Identify which cell holds the provided text, then report its (x, y) central coordinate. 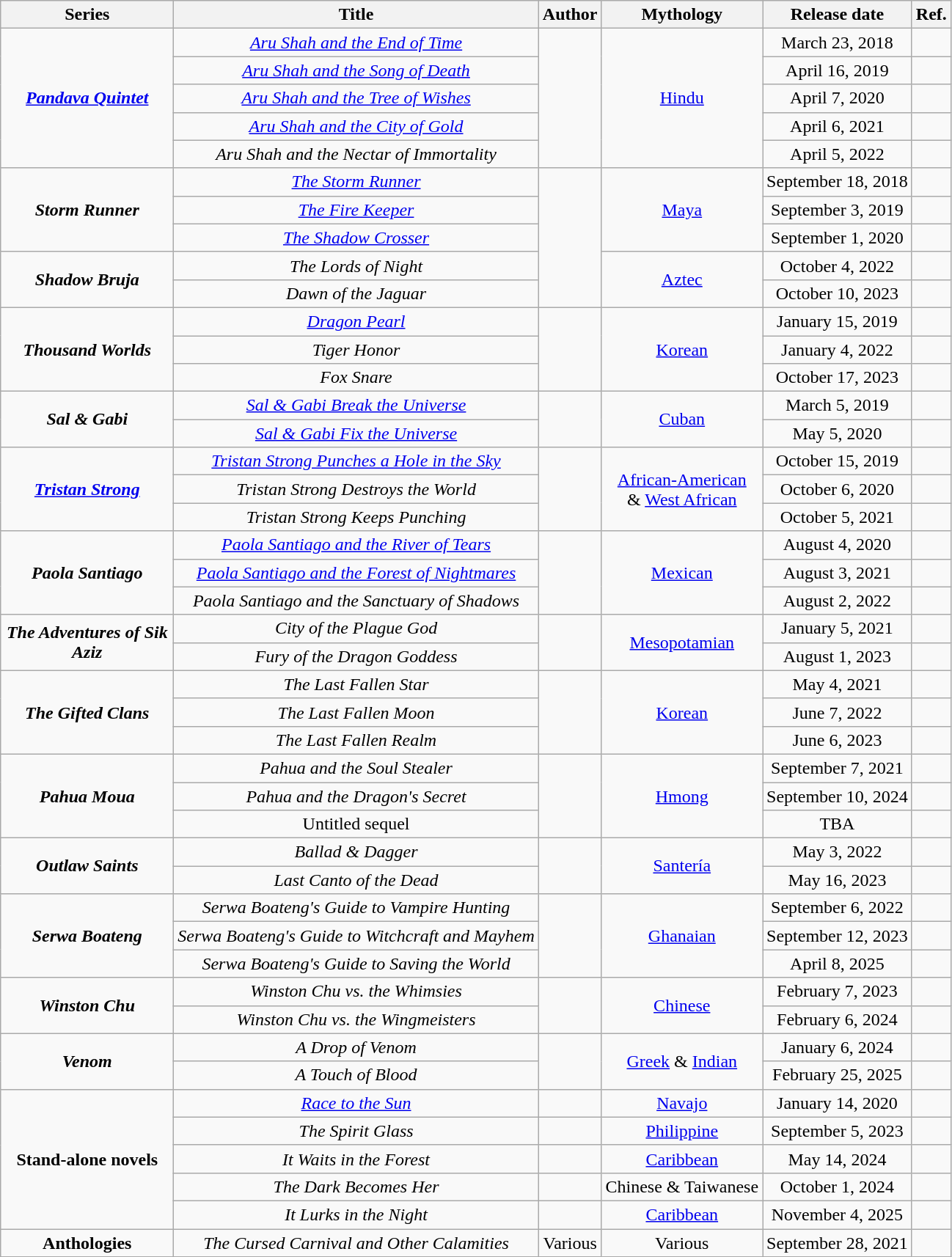
May 4, 2021 (838, 684)
A Drop of Venom (356, 1047)
Winston Chu vs. the Whimsies (356, 992)
May 16, 2023 (838, 880)
Sal & Gabi Fix the Universe (356, 433)
Pahua and the Soul Stealer (356, 768)
January 5, 2021 (838, 628)
October 5, 2021 (838, 517)
Serwa Boateng (87, 936)
September 3, 2019 (838, 210)
Aru Shah and the Song of Death (356, 70)
The Shadow Crosser (356, 238)
Title (356, 15)
Fury of the Dragon Goddess (356, 656)
The Storm Runner (356, 182)
October 6, 2020 (838, 489)
October 10, 2023 (838, 293)
March 23, 2018 (838, 43)
Tristan Strong Keeps Punching (356, 517)
The Dark Becomes Her (356, 1187)
August 2, 2022 (838, 601)
September 28, 2021 (838, 1243)
The Spirit Glass (356, 1131)
Tristan Strong Destroys the World (356, 489)
Tiger Honor (356, 350)
Navajo (682, 1103)
Hmong (682, 796)
April 16, 2019 (838, 70)
The Gifted Clans (87, 712)
Tristan Strong (87, 489)
African-American & West African (682, 489)
Release date (838, 15)
September 6, 2022 (838, 908)
September 5, 2023 (838, 1131)
Mythology (682, 15)
October 4, 2022 (838, 265)
The Cursed Carnival and Other Calamities (356, 1243)
Aru Shah and the Tree of Wishes (356, 98)
Dawn of the Jaguar (356, 293)
Untitled sequel (356, 824)
November 4, 2025 (838, 1214)
The Last Fallen Moon (356, 712)
April 5, 2022 (838, 154)
August 3, 2021 (838, 573)
Aru Shah and the End of Time (356, 43)
Outlaw Saints (87, 866)
October 15, 2019 (838, 461)
Winston Chu (87, 1005)
Ghanaian (682, 936)
Pahua and the Dragon's Secret (356, 796)
April 6, 2021 (838, 126)
Mexican (682, 573)
Serwa Boateng's Guide to Saving the World (356, 964)
Aru Shah and the Nectar of Immortality (356, 154)
Storm Runner (87, 210)
Chinese & Taiwanese (682, 1187)
Serwa Boateng's Guide to Witchcraft and Mayhem (356, 936)
June 6, 2023 (838, 740)
Aru Shah and the City of Gold (356, 126)
October 17, 2023 (838, 378)
Race to the Sun (356, 1103)
Pahua Moua (87, 796)
October 1, 2024 (838, 1187)
September 7, 2021 (838, 768)
The Last Fallen Star (356, 684)
It Waits in the Forest (356, 1159)
City of the Plague God (356, 628)
Tristan Strong Punches a Hole in the Sky (356, 461)
Paola Santiago and the Sanctuary of Shadows (356, 601)
Ballad & Dagger (356, 852)
Thousand Worlds (87, 349)
Cuban (682, 419)
Greek & Indian (682, 1061)
February 6, 2024 (838, 1019)
August 1, 2023 (838, 656)
February 25, 2025 (838, 1075)
The Lords of Night (356, 265)
Venom (87, 1061)
A Touch of Blood (356, 1075)
June 7, 2022 (838, 712)
Serwa Boateng's Guide to Vampire Hunting (356, 908)
Sal & Gabi Break the Universe (356, 406)
Philippine (682, 1131)
The Fire Keeper (356, 210)
August 4, 2020 (838, 545)
May 3, 2022 (838, 852)
Santería (682, 866)
April 8, 2025 (838, 964)
Fox Snare (356, 378)
Pandava Quintet (87, 98)
TBA (838, 824)
Sal & Gabi (87, 419)
Anthologies (87, 1243)
Aztec (682, 279)
The Last Fallen Realm (356, 740)
January 14, 2020 (838, 1103)
September 1, 2020 (838, 238)
Paola Santiago and the Forest of Nightmares (356, 573)
February 7, 2023 (838, 992)
January 6, 2024 (838, 1047)
Paola Santiago (87, 573)
Mesopotamian (682, 642)
May 5, 2020 (838, 433)
April 7, 2020 (838, 98)
Author (570, 15)
Maya (682, 210)
September 12, 2023 (838, 936)
Chinese (682, 1005)
September 18, 2018 (838, 182)
March 5, 2019 (838, 406)
January 4, 2022 (838, 350)
Paola Santiago and the River of Tears (356, 545)
September 10, 2024 (838, 796)
Shadow Bruja (87, 279)
Stand-alone novels (87, 1159)
Winston Chu vs. the Wingmeisters (356, 1019)
Hindu (682, 98)
January 15, 2019 (838, 321)
Ref. (931, 15)
May 14, 2024 (838, 1159)
Series (87, 15)
It Lurks in the Night (356, 1214)
Dragon Pearl (356, 321)
The Adventures of Sik Aziz (87, 642)
Last Canto of the Dead (356, 880)
